Capture the cell that displays the provided text and extract its [x, y] central coordinate. 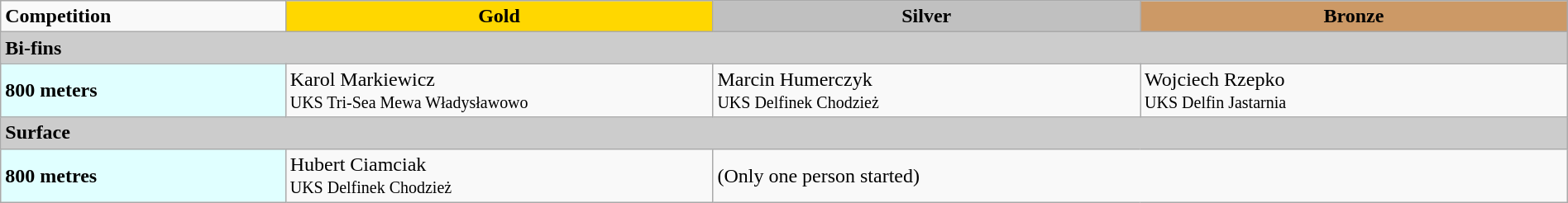
Competition [143, 17]
Gold [500, 17]
Bi-fins [784, 48]
Bronze [1355, 17]
Hubert CiamciakUKS Delfinek Chodzież [500, 175]
(Only one person started) [1140, 175]
Karol MarkiewiczUKS Tri-Sea Mewa Władysławowo [500, 91]
800 meters [143, 91]
Marcin HumerczykUKS Delfinek Chodzież [926, 91]
Surface [784, 133]
Wojciech RzepkoUKS Delfin Jastarnia [1355, 91]
800 metres [143, 175]
Silver [926, 17]
